Identify which cell holds the provided text, then report its (x, y) central coordinate. 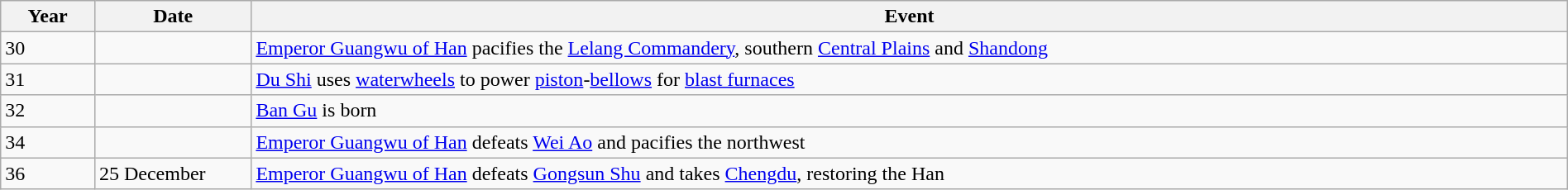
Emperor Guangwu of Han defeats Gongsun Shu and takes Chengdu, restoring the Han (910, 173)
Date (172, 17)
30 (48, 48)
Du Shi uses waterwheels to power piston-bellows for blast furnaces (910, 79)
34 (48, 142)
Event (910, 17)
Year (48, 17)
36 (48, 173)
Emperor Guangwu of Han defeats Wei Ao and pacifies the northwest (910, 142)
25 December (172, 173)
Emperor Guangwu of Han pacifies the Lelang Commandery, southern Central Plains and Shandong (910, 48)
31 (48, 79)
Ban Gu is born (910, 111)
32 (48, 111)
